Locate the cell with the specified text and output its [X, Y] center coordinate. 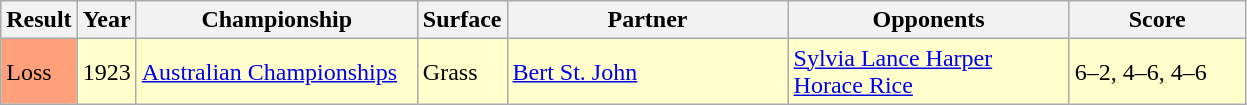
Result [39, 20]
Score [1157, 20]
Surface [462, 20]
Partner [648, 20]
Grass [462, 72]
1923 [106, 72]
Loss [39, 72]
Sylvia Lance Harper Horace Rice [928, 72]
Championship [276, 20]
6–2, 4–6, 4–6 [1157, 72]
Australian Championships [276, 72]
Year [106, 20]
Bert St. John [648, 72]
Opponents [928, 20]
